Locate the cell with the specified text and output its [x, y] center coordinate. 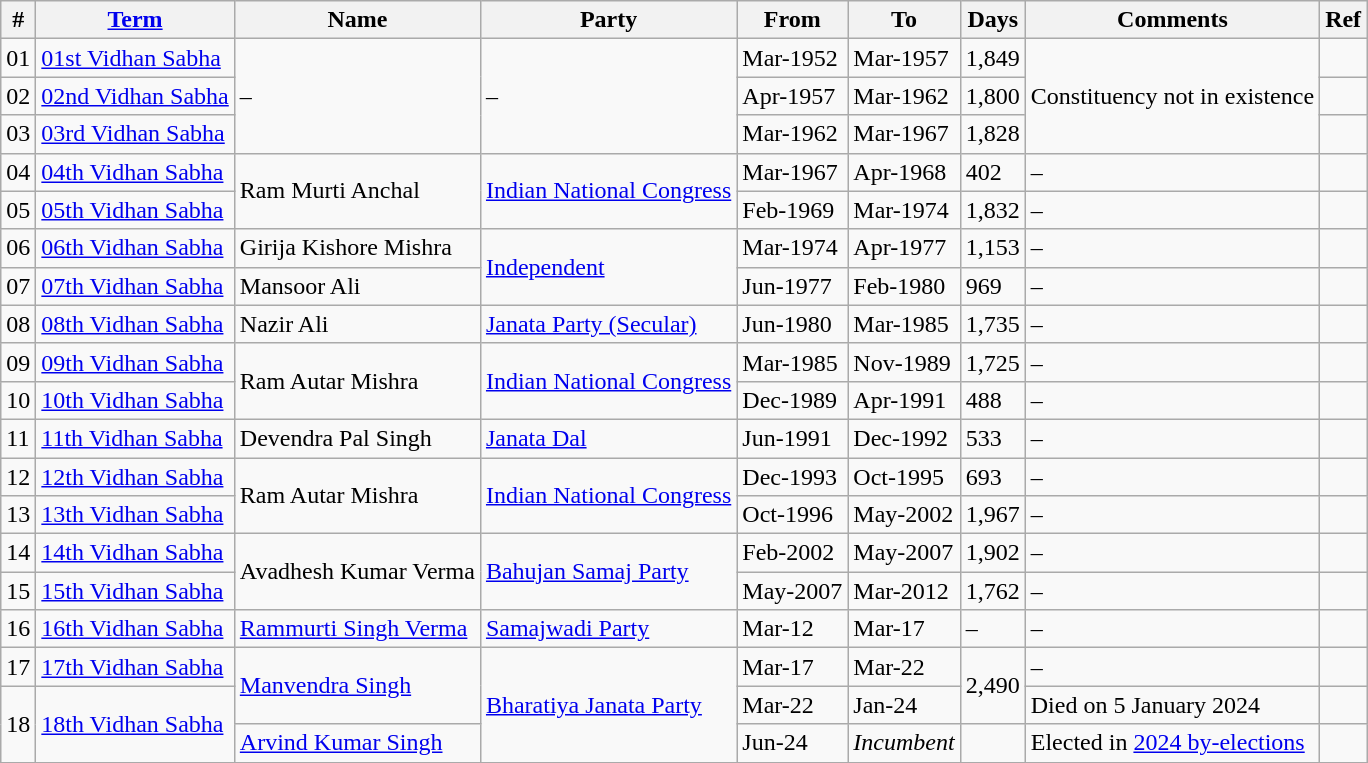
Feb-1980 [904, 286]
03 [18, 134]
13 [18, 515]
10 [18, 400]
1,902 [992, 553]
Mar-12 [792, 629]
1,762 [992, 591]
Devendra Pal Singh [357, 438]
01 [18, 58]
Feb-2002 [792, 553]
07 [18, 286]
Rammurti Singh Verma [357, 629]
1,967 [992, 515]
Ram Murti Anchal [357, 191]
693 [992, 477]
15th Vidhan Sabha [135, 591]
1,735 [992, 324]
Apr-1977 [904, 248]
Oct-1996 [792, 515]
07th Vidhan Sabha [135, 286]
15 [18, 591]
02 [18, 96]
17 [18, 667]
Jun-1980 [792, 324]
Dec-1989 [792, 400]
16 [18, 629]
12 [18, 477]
May-2002 [904, 515]
533 [992, 438]
Bahujan Samaj Party [608, 572]
Ref [1344, 20]
Nazir Ali [357, 324]
Incumbent [904, 743]
11 [18, 438]
Oct-1995 [904, 477]
Comments [1172, 20]
13th Vidhan Sabha [135, 515]
05th Vidhan Sabha [135, 210]
Arvind Kumar Singh [357, 743]
Independent [608, 267]
01st Vidhan Sabha [135, 58]
Apr-1957 [792, 96]
03rd Vidhan Sabha [135, 134]
Jun-24 [792, 743]
04 [18, 172]
18th Vidhan Sabha [135, 724]
10th Vidhan Sabha [135, 400]
Manvendra Singh [357, 686]
Janata Dal [608, 438]
Jun-1991 [792, 438]
1,153 [992, 248]
To [904, 20]
06 [18, 248]
Apr-1968 [904, 172]
Feb-1969 [792, 210]
Nov-1989 [904, 362]
Mar-2012 [904, 591]
Mar-1952 [792, 58]
04th Vidhan Sabha [135, 172]
1,725 [992, 362]
Avadhesh Kumar Verma [357, 572]
09th Vidhan Sabha [135, 362]
Jan-24 [904, 705]
Days [992, 20]
Term [135, 20]
Mansoor Ali [357, 286]
05 [18, 210]
Janata Party (Secular) [608, 324]
969 [992, 286]
Elected in 2024 by-elections [1172, 743]
402 [992, 172]
1,849 [992, 58]
14th Vidhan Sabha [135, 553]
08 [18, 324]
Name [357, 20]
1,800 [992, 96]
12th Vidhan Sabha [135, 477]
2,490 [992, 686]
1,832 [992, 210]
Died on 5 January 2024 [1172, 705]
09 [18, 362]
17th Vidhan Sabha [135, 667]
02nd Vidhan Sabha [135, 96]
Mar-1957 [904, 58]
18 [18, 724]
Apr-1991 [904, 400]
11th Vidhan Sabha [135, 438]
488 [992, 400]
14 [18, 553]
Dec-1992 [904, 438]
1,828 [992, 134]
Jun-1977 [792, 286]
Party [608, 20]
Dec-1993 [792, 477]
16th Vidhan Sabha [135, 629]
06th Vidhan Sabha [135, 248]
Girija Kishore Mishra [357, 248]
Constituency not in existence [1172, 96]
Samajwadi Party [608, 629]
Bharatiya Janata Party [608, 705]
From [792, 20]
08th Vidhan Sabha [135, 324]
# [18, 20]
